Output the [X, Y] coordinate of the center of the cell containing the given text.  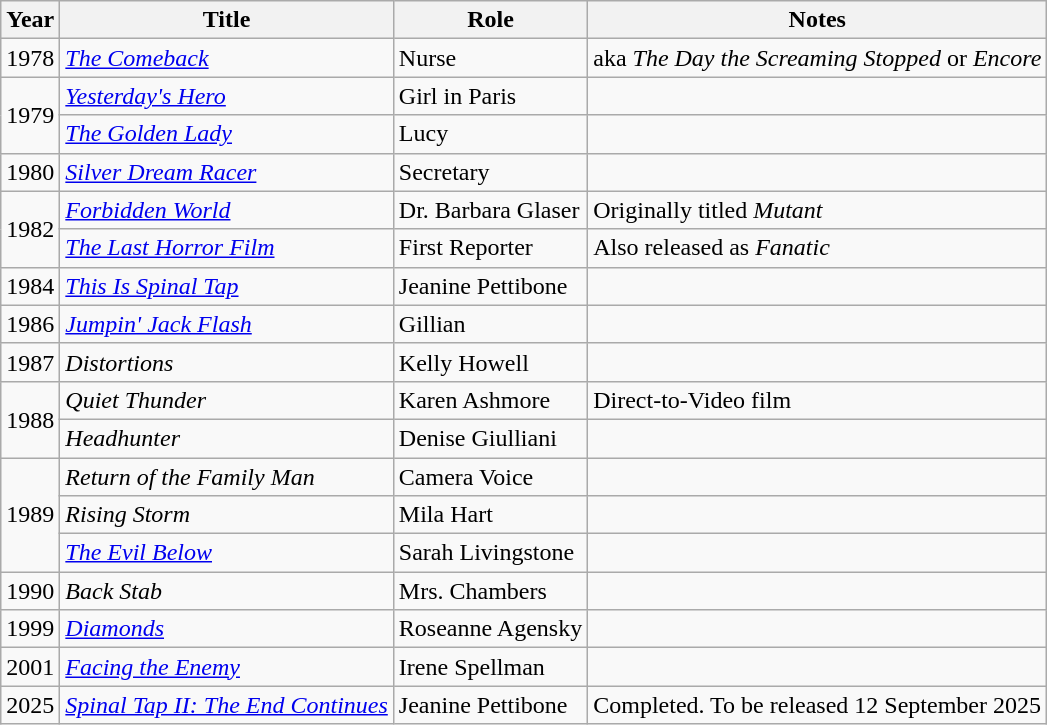
Originally titled Mutant [818, 210]
1988 [30, 419]
1990 [30, 591]
Sarah Livingstone [490, 553]
Jumpin' Jack Flash [227, 324]
1978 [30, 58]
Direct-to-Video film [818, 400]
Also released as Fanatic [818, 248]
1999 [30, 629]
1980 [30, 172]
Return of the Family Man [227, 477]
The Comeback [227, 58]
2001 [30, 667]
1987 [30, 362]
The Evil Below [227, 553]
Silver Dream Racer [227, 172]
Spinal Tap II: The End Continues [227, 705]
Yesterday's Hero [227, 96]
Denise Giulliani [490, 438]
Diamonds [227, 629]
Year [30, 20]
1979 [30, 115]
Kelly Howell [490, 362]
Quiet Thunder [227, 400]
Completed. To be released 12 September 2025 [818, 705]
2025 [30, 705]
Karen Ashmore [490, 400]
The Golden Lady [227, 134]
1986 [30, 324]
Headhunter [227, 438]
Rising Storm [227, 515]
First Reporter [490, 248]
Role [490, 20]
Forbidden World [227, 210]
Mrs. Chambers [490, 591]
Nurse [490, 58]
aka The Day the Screaming Stopped or Encore [818, 58]
The Last Horror Film [227, 248]
Irene Spellman [490, 667]
Girl in Paris [490, 96]
1989 [30, 515]
Roseanne Agensky [490, 629]
Title [227, 20]
Gillian [490, 324]
Notes [818, 20]
This Is Spinal Tap [227, 286]
Dr. Barbara Glaser [490, 210]
Camera Voice [490, 477]
Secretary [490, 172]
Distortions [227, 362]
Back Stab [227, 591]
Facing the Enemy [227, 667]
Mila Hart [490, 515]
1984 [30, 286]
Lucy [490, 134]
1982 [30, 229]
